Determine the [x, y] coordinate at the center of the cell enclosing the given text.  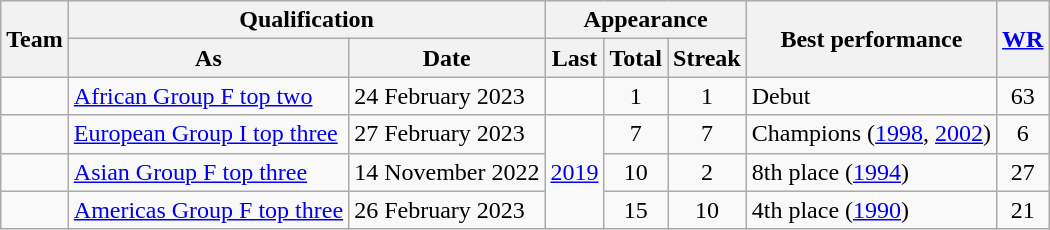
Total [636, 58]
European Group I top three [208, 134]
15 [636, 210]
4th place (1990) [871, 210]
27 February 2023 [447, 134]
Date [447, 58]
Champions (1998, 2002) [871, 134]
6 [1023, 134]
2 [708, 172]
Appearance [646, 20]
Last [574, 58]
Americas Group F top three [208, 210]
Asian Group F top three [208, 172]
WR [1023, 39]
Debut [871, 96]
Qualification [306, 20]
27 [1023, 172]
2019 [574, 172]
Best performance [871, 39]
14 November 2022 [447, 172]
8th place (1994) [871, 172]
As [208, 58]
Team [35, 39]
24 February 2023 [447, 96]
Streak [708, 58]
21 [1023, 210]
26 February 2023 [447, 210]
63 [1023, 96]
African Group F top two [208, 96]
